Return the [x, y] coordinate for the center point of the cell that contains the specified text.  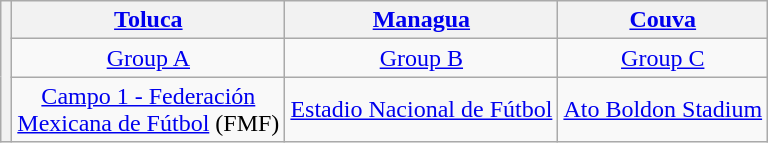
Toluca [148, 20]
Campo 1 - FederaciónMexicana de Fútbol (FMF) [148, 110]
Estadio Nacional de Fútbol [422, 110]
Ato Boldon Stadium [663, 110]
Group B [422, 58]
Group C [663, 58]
Group A [148, 58]
Couva [663, 20]
Managua [422, 20]
